Pinpoint the cell where the given text exists, returning its (X, Y) midpoint coordinate. 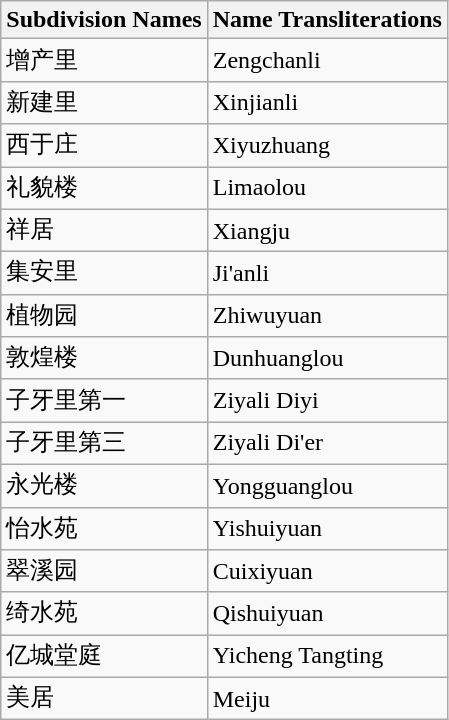
美居 (104, 698)
Ziyali Diyi (327, 400)
敦煌楼 (104, 358)
Meiju (327, 698)
Subdivision Names (104, 20)
Limaolou (327, 188)
Zhiwuyuan (327, 316)
Yishuiyuan (327, 528)
西于庄 (104, 146)
植物园 (104, 316)
Xinjianli (327, 102)
Name Transliterations (327, 20)
Qishuiyuan (327, 614)
祥居 (104, 230)
Zengchanli (327, 60)
Cuixiyuan (327, 572)
增产里 (104, 60)
新建里 (104, 102)
怡水苑 (104, 528)
Yicheng Tangting (327, 656)
Ziyali Di'er (327, 444)
Ji'anli (327, 274)
亿城堂庭 (104, 656)
永光楼 (104, 486)
子牙里第一 (104, 400)
Yongguanglou (327, 486)
Xiyuzhuang (327, 146)
礼貌楼 (104, 188)
绮水苑 (104, 614)
Xiangju (327, 230)
翠溪园 (104, 572)
集安里 (104, 274)
子牙里第三 (104, 444)
Dunhuanglou (327, 358)
